For the text-containing cell, return its midpoint in [X, Y] coordinate format. 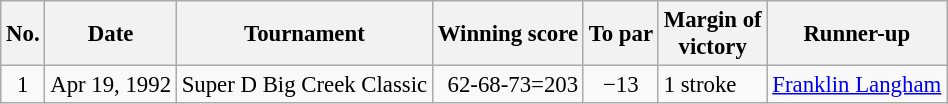
−13 [620, 85]
To par [620, 34]
Apr 19, 1992 [110, 85]
62-68-73=203 [508, 85]
1 stroke [712, 85]
Margin ofvictory [712, 34]
Winning score [508, 34]
Franklin Langham [857, 85]
No. [23, 34]
Date [110, 34]
Tournament [304, 34]
Super D Big Creek Classic [304, 85]
1 [23, 85]
Runner-up [857, 34]
